Provide the [x, y] coordinate of the cell's center where the given text is located.  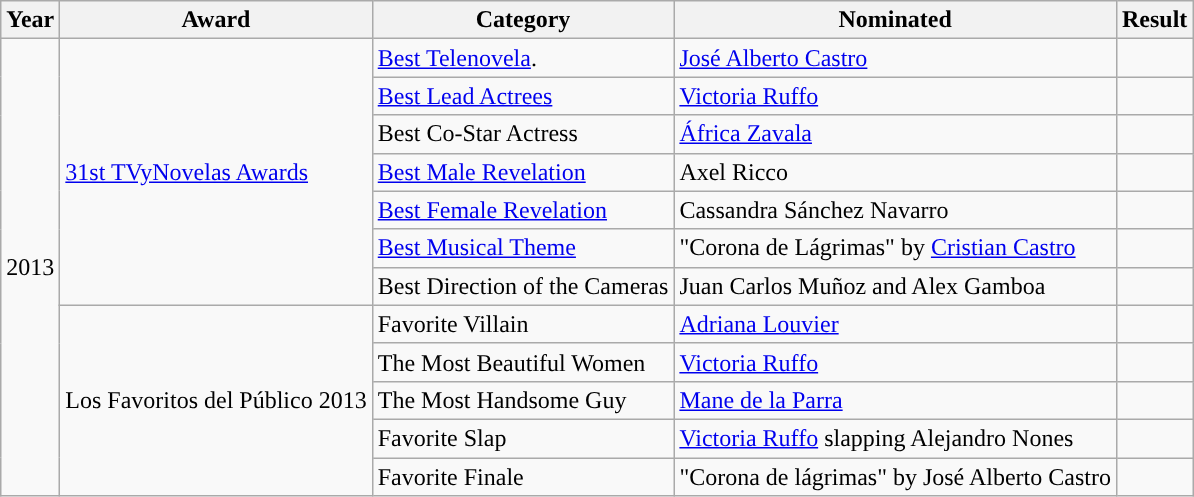
Juan Carlos Muñoz and Alex Gamboa [896, 286]
The Most Handsome Guy [523, 400]
Favorite Villain [523, 324]
Adriana Louvier [896, 324]
Victoria Ruffo slapping Alejandro Nones [896, 438]
Best Male Revelation [523, 172]
The Most Beautiful Women [523, 362]
José Alberto Castro [896, 58]
Category [523, 20]
Axel Ricco [896, 172]
Mane de la Parra [896, 400]
África Zavala [896, 134]
Cassandra Sánchez Navarro [896, 210]
Favorite Finale [523, 477]
Best Lead Actrees [523, 96]
Nominated [896, 20]
2013 [30, 268]
Los Favoritos del Público 2013 [216, 400]
Best Telenovela. [523, 58]
"Corona de Lágrimas" by Cristian Castro [896, 248]
Award [216, 20]
31st TVyNovelas Awards [216, 172]
"Corona de lágrimas" by José Alberto Castro [896, 477]
Best Musical Theme [523, 248]
Result [1154, 20]
Best Female Revelation [523, 210]
Favorite Slap [523, 438]
Best Direction of the Cameras [523, 286]
Year [30, 20]
Best Co-Star Actress [523, 134]
